Determine the [x, y] coordinate at the center of the cell enclosing the given text.  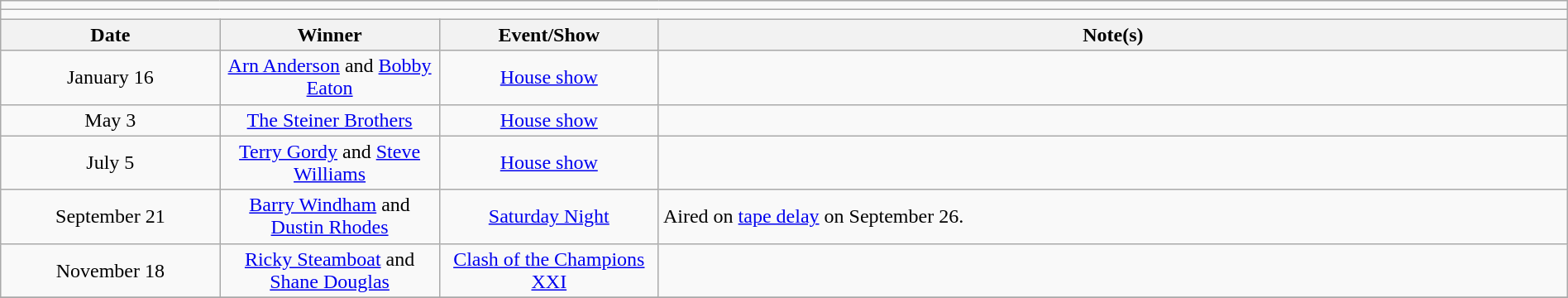
Date [111, 35]
Note(s) [1113, 35]
Saturday Night [549, 217]
November 18 [111, 270]
Aired on tape delay on September 26. [1113, 217]
January 16 [111, 78]
Event/Show [549, 35]
Clash of the Champions XXI [549, 270]
Barry Windham and Dustin Rhodes [329, 217]
Terry Gordy and Steve Williams [329, 162]
May 3 [111, 120]
Arn Anderson and Bobby Eaton [329, 78]
The Steiner Brothers [329, 120]
Ricky Steamboat and Shane Douglas [329, 270]
Winner [329, 35]
September 21 [111, 217]
July 5 [111, 162]
